From the cell containing the given text, extract its center point as [x, y] coordinate. 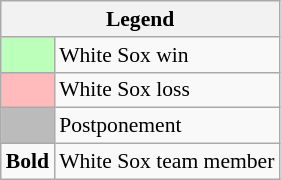
Postponement [166, 126]
White Sox team member [166, 162]
White Sox win [166, 55]
White Sox loss [166, 90]
Legend [140, 19]
Bold [28, 162]
